Extract the (X, Y) coordinate from the center of the cell holding the provided text.  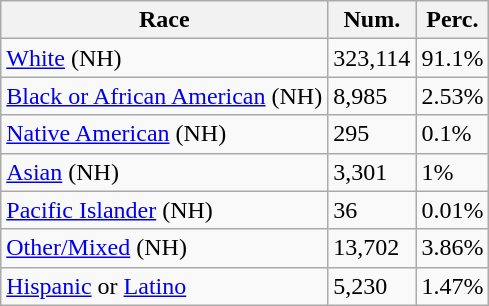
295 (372, 134)
Native American (NH) (164, 134)
Black or African American (NH) (164, 96)
13,702 (372, 248)
3.86% (452, 248)
36 (372, 210)
Perc. (452, 20)
91.1% (452, 58)
Num. (372, 20)
0.1% (452, 134)
3,301 (372, 172)
5,230 (372, 286)
Pacific Islander (NH) (164, 210)
Race (164, 20)
Asian (NH) (164, 172)
1% (452, 172)
White (NH) (164, 58)
323,114 (372, 58)
0.01% (452, 210)
1.47% (452, 286)
Other/Mixed (NH) (164, 248)
2.53% (452, 96)
Hispanic or Latino (164, 286)
8,985 (372, 96)
